From the cell containing the given text, extract its center point as [X, Y] coordinate. 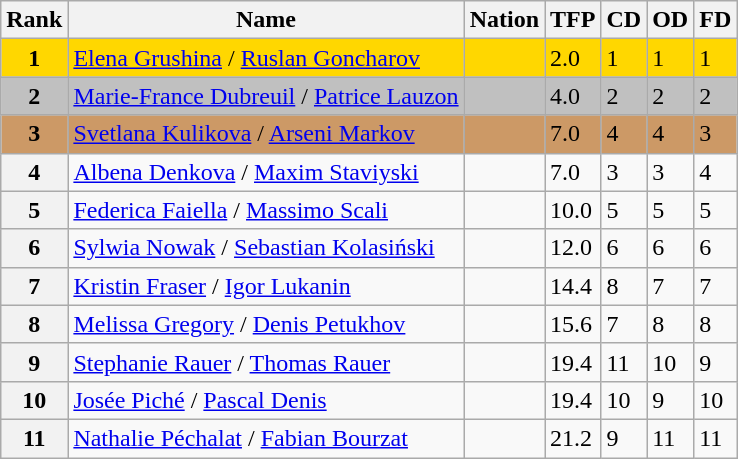
Sylwia Nowak / Sebastian Kolasiński [266, 248]
OD [670, 20]
12.0 [573, 248]
15.6 [573, 324]
Rank [34, 20]
Nation [504, 20]
Albena Denkova / Maxim Staviyski [266, 172]
Melissa Gregory / Denis Petukhov [266, 324]
Josée Piché / Pascal Denis [266, 400]
2.0 [573, 58]
CD [624, 20]
Federica Faiella / Massimo Scali [266, 210]
21.2 [573, 438]
Nathalie Péchalat / Fabian Bourzat [266, 438]
FD [716, 20]
14.4 [573, 286]
Svetlana Kulikova / Arseni Markov [266, 134]
Marie-France Dubreuil / Patrice Lauzon [266, 96]
4.0 [573, 96]
Stephanie Rauer / Thomas Rauer [266, 362]
10.0 [573, 210]
TFP [573, 20]
Elena Grushina / Ruslan Goncharov [266, 58]
Kristin Fraser / Igor Lukanin [266, 286]
Name [266, 20]
